Search for the cell housing the specified text and yield its [x, y] center coordinate. 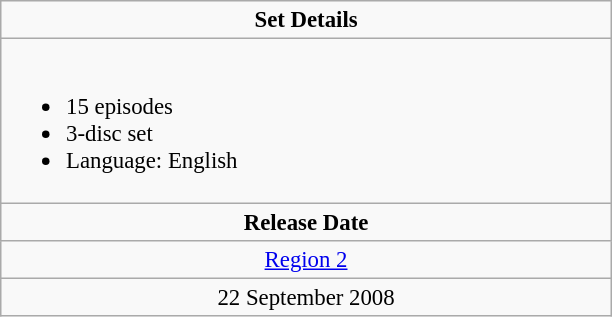
22 September 2008 [306, 297]
Release Date [306, 222]
Set Details [306, 20]
Region 2 [306, 259]
15 episodes3-disc setLanguage: English [306, 121]
